Return the (X, Y) coordinate for the center point of the cell that contains the specified text.  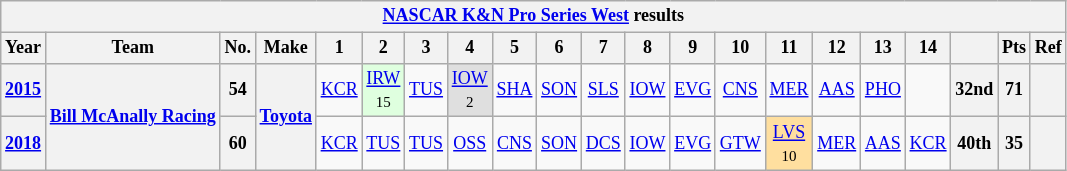
IOW2 (470, 90)
SLS (603, 90)
IRW15 (384, 90)
5 (514, 48)
NASCAR K&N Pro Series West results (534, 16)
Team (132, 48)
Year (24, 48)
No. (238, 48)
11 (789, 48)
71 (1014, 90)
6 (560, 48)
GTW (740, 144)
Pts (1014, 48)
Bill McAnally Racing (132, 116)
35 (1014, 144)
2 (384, 48)
LVS10 (789, 144)
2018 (24, 144)
3 (426, 48)
DCS (603, 144)
Ref (1048, 48)
SHA (514, 90)
40th (974, 144)
7 (603, 48)
13 (884, 48)
1 (339, 48)
8 (648, 48)
PHO (884, 90)
Make (286, 48)
14 (928, 48)
32nd (974, 90)
4 (470, 48)
60 (238, 144)
Toyota (286, 116)
2015 (24, 90)
12 (837, 48)
OSS (470, 144)
54 (238, 90)
9 (693, 48)
10 (740, 48)
